Output the [x, y] coordinate of the center of the cell containing the given text.  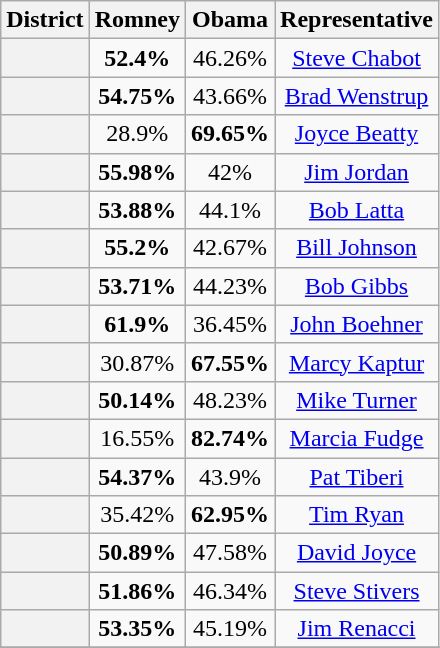
67.55% [230, 362]
54.75% [137, 96]
Joyce Beatty [357, 134]
50.89% [137, 553]
Steve Chabot [357, 58]
53.88% [137, 210]
36.45% [230, 324]
Representative [357, 20]
Steve Stivers [357, 591]
62.95% [230, 515]
47.58% [230, 553]
David Joyce [357, 553]
Obama [230, 20]
42% [230, 172]
55.2% [137, 248]
John Boehner [357, 324]
28.9% [137, 134]
53.35% [137, 629]
53.71% [137, 286]
District [45, 20]
44.23% [230, 286]
69.65% [230, 134]
43.66% [230, 96]
42.67% [230, 248]
46.34% [230, 591]
Romney [137, 20]
Bob Latta [357, 210]
Pat Tiberi [357, 477]
16.55% [137, 438]
55.98% [137, 172]
Tim Ryan [357, 515]
Brad Wenstrup [357, 96]
Marcia Fudge [357, 438]
Jim Renacci [357, 629]
82.74% [230, 438]
48.23% [230, 400]
51.86% [137, 591]
61.9% [137, 324]
35.42% [137, 515]
Jim Jordan [357, 172]
Marcy Kaptur [357, 362]
Bob Gibbs [357, 286]
30.87% [137, 362]
50.14% [137, 400]
43.9% [230, 477]
Bill Johnson [357, 248]
52.4% [137, 58]
44.1% [230, 210]
Mike Turner [357, 400]
46.26% [230, 58]
45.19% [230, 629]
54.37% [137, 477]
